Provide the [X, Y] coordinate of the cell's center where the given text is located.  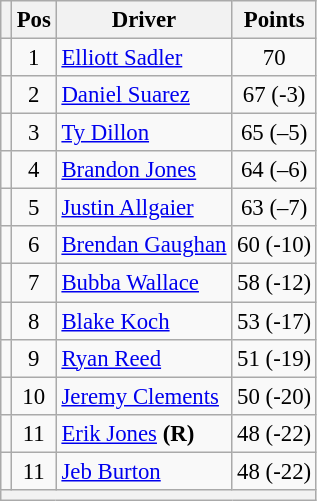
Brendan Gaughan [144, 245]
6 [34, 245]
50 (-20) [274, 396]
9 [34, 358]
60 (-10) [274, 245]
1 [34, 58]
Jeremy Clements [144, 396]
51 (-19) [274, 358]
Jeb Burton [144, 471]
Bubba Wallace [144, 283]
Daniel Suarez [144, 95]
Brandon Jones [144, 170]
7 [34, 283]
65 (–5) [274, 133]
Elliott Sadler [144, 58]
Points [274, 20]
Pos [34, 20]
Ty Dillon [144, 133]
Blake Koch [144, 321]
53 (-17) [274, 321]
8 [34, 321]
Ryan Reed [144, 358]
5 [34, 208]
58 (-12) [274, 283]
Driver [144, 20]
10 [34, 396]
Erik Jones (R) [144, 433]
Justin Allgaier [144, 208]
64 (–6) [274, 170]
67 (-3) [274, 95]
3 [34, 133]
2 [34, 95]
63 (–7) [274, 208]
70 [274, 58]
4 [34, 170]
